Locate the cell with the specified text and output its [X, Y] center coordinate. 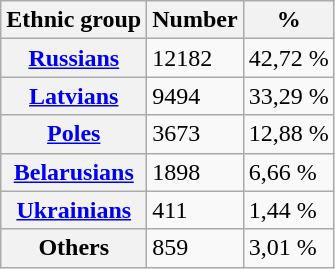
1,44 % [288, 210]
12,88 % [288, 134]
3673 [195, 134]
859 [195, 248]
42,72 % [288, 58]
% [288, 20]
1898 [195, 172]
Latvians [74, 96]
33,29 % [288, 96]
Number [195, 20]
Russians [74, 58]
Poles [74, 134]
3,01 % [288, 248]
Belarusians [74, 172]
6,66 % [288, 172]
Ukrainians [74, 210]
411 [195, 210]
Ethnic group [74, 20]
12182 [195, 58]
Others [74, 248]
9494 [195, 96]
